Locate the cell with the specified text and output its [x, y] center coordinate. 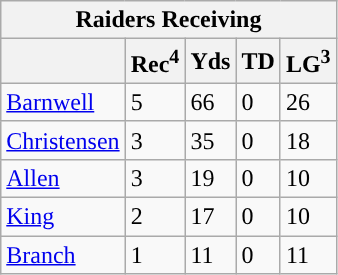
Branch [63, 255]
66 [210, 102]
King [63, 217]
1 [155, 255]
Rec4 [155, 62]
Christensen [63, 140]
5 [155, 102]
19 [210, 178]
26 [308, 102]
Yds [210, 62]
35 [210, 140]
TD [258, 62]
LG3 [308, 62]
18 [308, 140]
Allen [63, 178]
Barnwell [63, 102]
Raiders Receiving [168, 20]
17 [210, 217]
2 [155, 217]
